Return the [x, y] coordinate for the center point of the cell that contains the specified text.  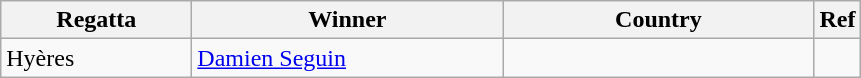
Damien Seguin [348, 58]
Hyères [96, 58]
Regatta [96, 20]
Winner [348, 20]
Country [658, 20]
Ref [838, 20]
